Determine the [X, Y] coordinate at the center of the cell enclosing the given text.  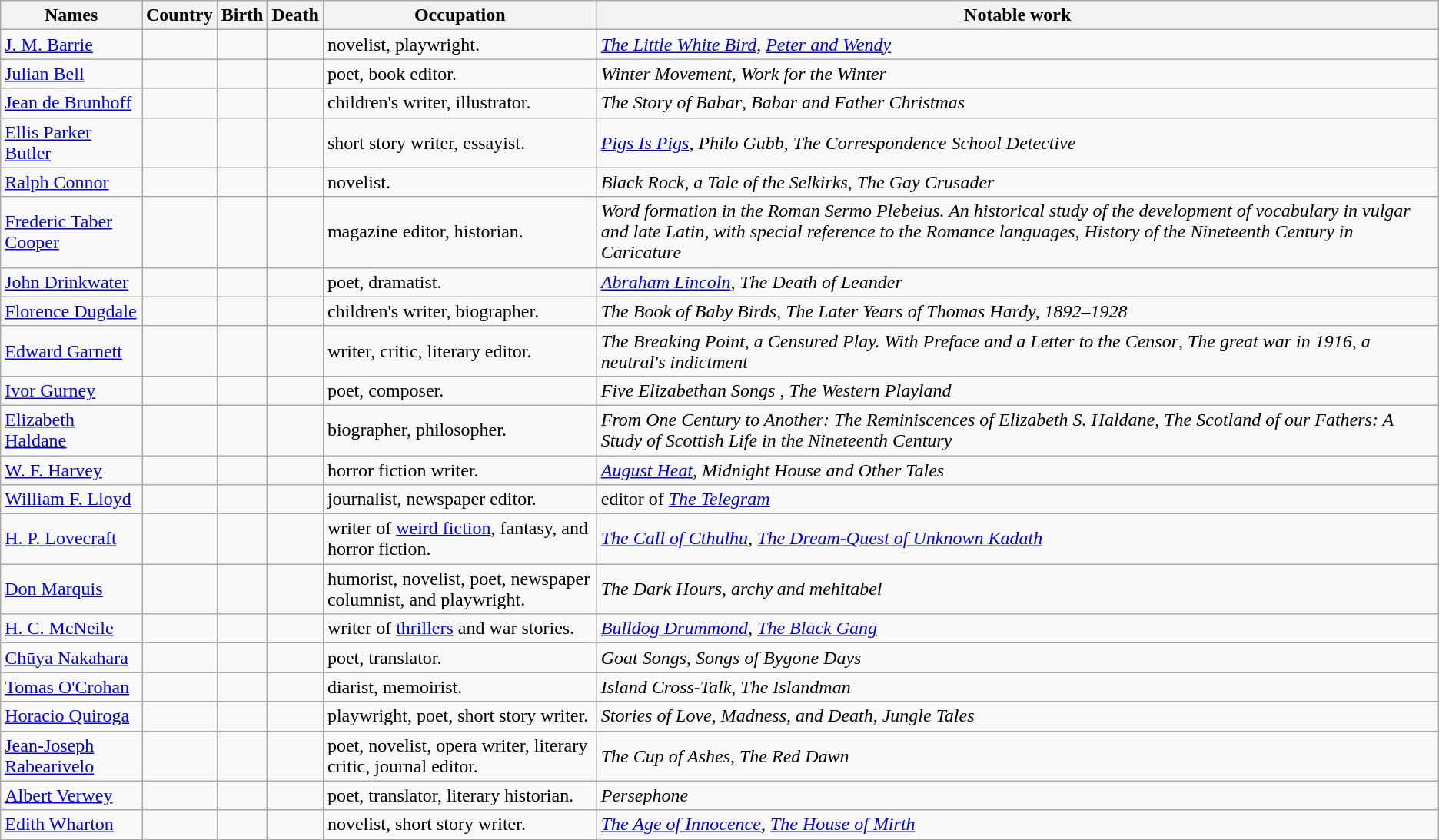
Ivor Gurney [71, 390]
H. P. Lovecraft [71, 540]
Ralph Connor [71, 182]
Pigs Is Pigs, Philo Gubb, The Correspondence School Detective [1018, 143]
children's writer, biographer. [460, 311]
Edith Wharton [71, 825]
Island Cross-Talk, The Islandman [1018, 687]
humorist, novelist, poet, newspaper columnist, and playwright. [460, 589]
Florence Dugdale [71, 311]
Abraham Lincoln, The Death of Leander [1018, 282]
The Dark Hours, archy and mehitabel [1018, 589]
William F. Lloyd [71, 500]
Goat Songs, Songs of Bygone Days [1018, 658]
short story writer, essayist. [460, 143]
The Cup of Ashes, The Red Dawn [1018, 756]
J. M. Barrie [71, 45]
novelist, short story writer. [460, 825]
Persephone [1018, 795]
Jean-Joseph Rabearivelo [71, 756]
children's writer, illustrator. [460, 103]
writer of weird fiction, fantasy, and horror fiction. [460, 540]
The Book of Baby Birds, The Later Years of Thomas Hardy, 1892–1928 [1018, 311]
poet, novelist, opera writer, literary critic, journal editor. [460, 756]
Names [71, 15]
Albert Verwey [71, 795]
Black Rock, a Tale of the Selkirks, The Gay Crusader [1018, 182]
novelist. [460, 182]
poet, composer. [460, 390]
magazine editor, historian. [460, 232]
Don Marquis [71, 589]
August Heat, Midnight House and Other Tales [1018, 470]
The Call of Cthulhu, The Dream-Quest of Unknown Kadath [1018, 540]
The Little White Bird, Peter and Wendy [1018, 45]
Birth [242, 15]
horror fiction writer. [460, 470]
Winter Movement, Work for the Winter [1018, 74]
Notable work [1018, 15]
W. F. Harvey [71, 470]
poet, book editor. [460, 74]
Chūya Nakahara [71, 658]
The Story of Babar, Babar and Father Christmas [1018, 103]
Edward Garnett [71, 350]
Five Elizabethan Songs , The Western Playland [1018, 390]
poet, dramatist. [460, 282]
John Drinkwater [71, 282]
Ellis Parker Butler [71, 143]
Tomas O'Crohan [71, 687]
Frederic Taber Cooper [71, 232]
Elizabeth Haldane [71, 430]
journalist, newspaper editor. [460, 500]
Country [179, 15]
Bulldog Drummond, The Black Gang [1018, 629]
Death [295, 15]
Stories of Love, Madness, and Death, Jungle Tales [1018, 716]
H. C. McNeile [71, 629]
playwright, poet, short story writer. [460, 716]
diarist, memoirist. [460, 687]
Horacio Quiroga [71, 716]
Jean de Brunhoff [71, 103]
writer of thrillers and war stories. [460, 629]
writer, critic, literary editor. [460, 350]
poet, translator. [460, 658]
Occupation [460, 15]
novelist, playwright. [460, 45]
The Age of Innocence, The House of Mirth [1018, 825]
The Breaking Point, a Censured Play. With Preface and a Letter to the Censor, The great war in 1916, a neutral's indictment [1018, 350]
poet, translator, literary historian. [460, 795]
editor of The Telegram [1018, 500]
biographer, philosopher. [460, 430]
Julian Bell [71, 74]
